Capture the cell that displays the provided text and extract its (X, Y) central coordinate. 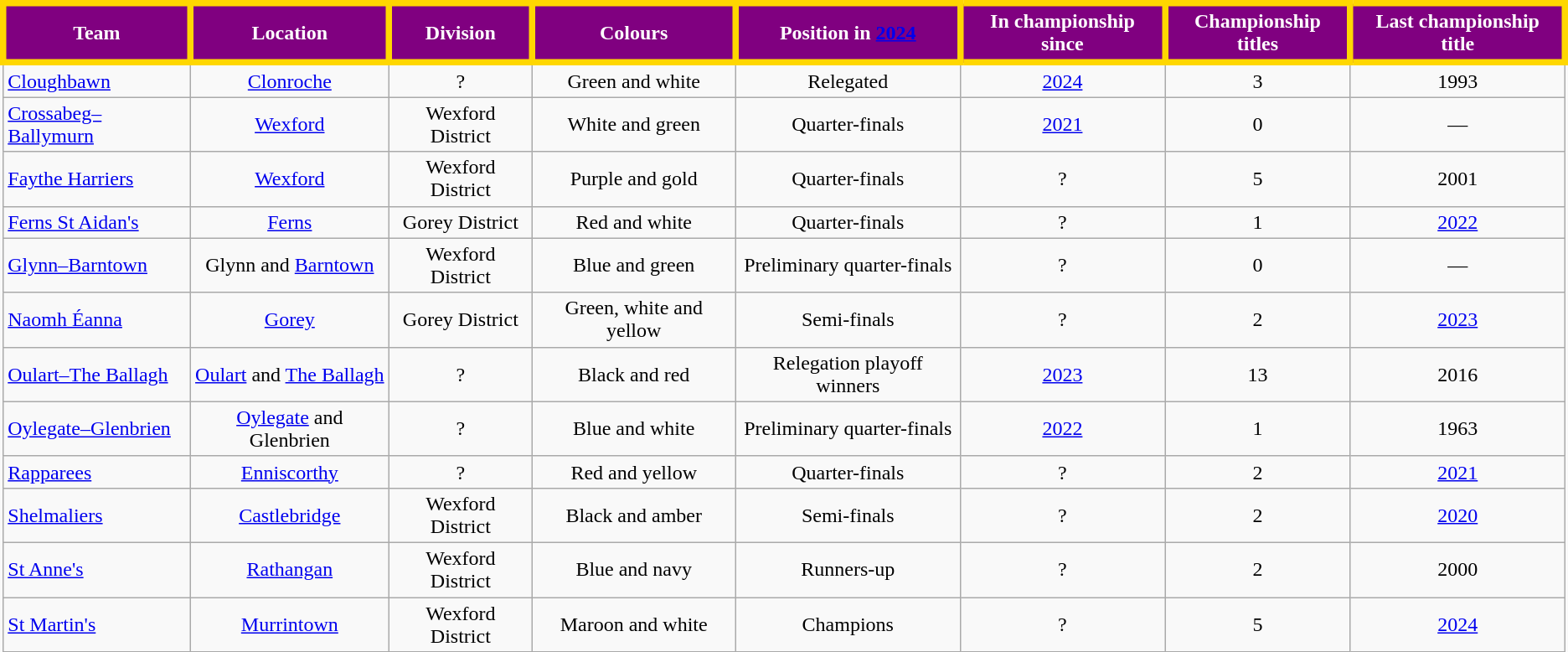
Division (461, 34)
Colours (633, 34)
Naomh Éanna (97, 320)
Crossabeg–Ballymurn (97, 124)
3 (1258, 80)
Cloughbawn (97, 80)
Relegated (848, 80)
Rapparees (97, 472)
Oylegate–Glenbrien (97, 429)
Clonroche (290, 80)
Position in 2024 (848, 34)
Blue and navy (633, 570)
Runners-up (848, 570)
13 (1258, 374)
Green and white (633, 80)
Maroon and white (633, 624)
Red and white (633, 222)
Faythe Harriers (97, 179)
In championship since (1062, 34)
Rathangan (290, 570)
Championship titles (1258, 34)
Shelmaliers (97, 515)
Team (97, 34)
2020 (1457, 515)
Purple and gold (633, 179)
White and green (633, 124)
St Anne's (97, 570)
Oulart and The Ballagh (290, 374)
Blue and green (633, 265)
Black and red (633, 374)
Gorey (290, 320)
Relegation playoff winners (848, 374)
2001 (1457, 179)
Glynn–Barntown (97, 265)
Oylegate and Glenbrien (290, 429)
1963 (1457, 429)
St Martin's (97, 624)
1993 (1457, 80)
Murrintown (290, 624)
2000 (1457, 570)
Black and amber (633, 515)
Oulart–The Ballagh (97, 374)
Enniscorthy (290, 472)
Castlebridge (290, 515)
Location (290, 34)
Ferns St Aidan's (97, 222)
Blue and white (633, 429)
2016 (1457, 374)
Green, white and yellow (633, 320)
Glynn and Barntown (290, 265)
Last championship title (1457, 34)
Ferns (290, 222)
Red and yellow (633, 472)
Champions (848, 624)
